Locate the cell with the specified text and output its (x, y) center coordinate. 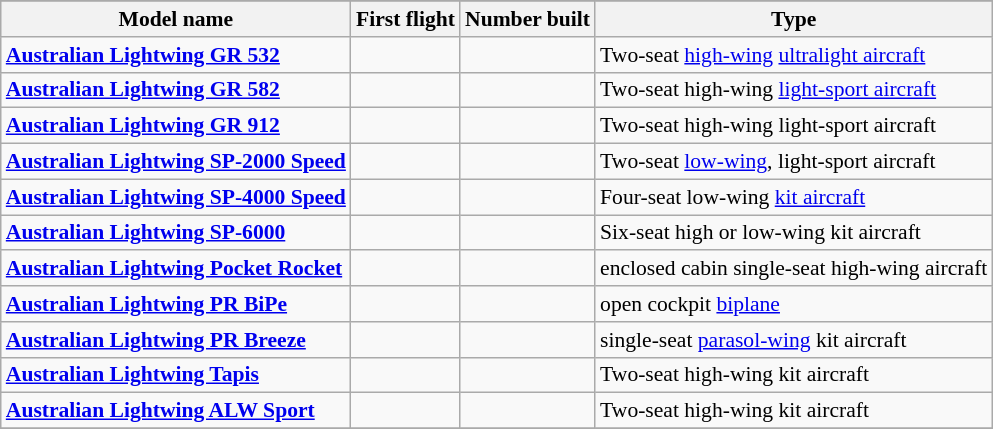
Two-seat low-wing, light-sport aircraft (794, 162)
Six-seat high or low-wing kit aircraft (794, 233)
Australian Lightwing Pocket Rocket (176, 269)
Two-seat high-wing ultralight aircraft (794, 55)
Australian Lightwing SP-6000 (176, 233)
Australian Lightwing PR BiPe (176, 304)
Australian Lightwing PR Breeze (176, 340)
Australian Lightwing Tapis (176, 375)
open cockpit biplane (794, 304)
Australian Lightwing GR 582 (176, 90)
Australian Lightwing ALW Sport (176, 411)
Australian Lightwing GR 912 (176, 126)
Number built (528, 19)
Australian Lightwing SP-2000 Speed (176, 162)
Four-seat low-wing kit aircraft (794, 197)
Australian Lightwing SP-4000 Speed (176, 197)
Australian Lightwing GR 532 (176, 55)
First flight (406, 19)
enclosed cabin single-seat high-wing aircraft (794, 269)
Model name (176, 19)
single-seat parasol-wing kit aircraft (794, 340)
Type (794, 19)
